Return the [x, y] coordinate for the center point of the cell that contains the specified text.  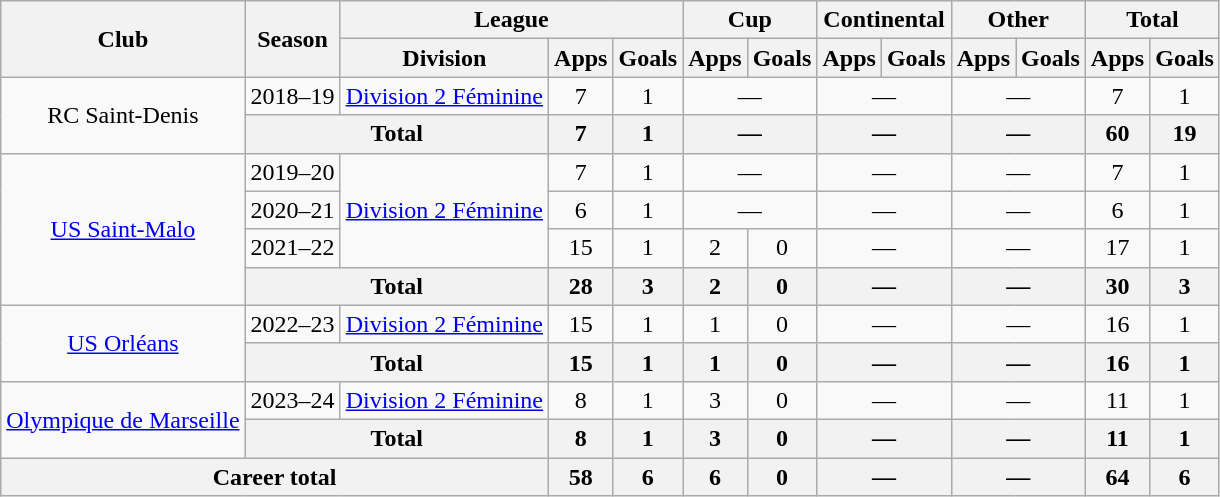
2021–22 [292, 248]
30 [1117, 286]
Other [1018, 20]
2019–20 [292, 172]
Continental [884, 20]
2023–24 [292, 400]
Season [292, 39]
US Saint-Malo [123, 229]
17 [1117, 248]
58 [581, 477]
60 [1117, 134]
US Orléans [123, 343]
Division [444, 58]
Olympique de Marseille [123, 419]
Career total [275, 477]
RC Saint-Denis [123, 115]
28 [581, 286]
64 [1117, 477]
Cup [750, 20]
19 [1185, 134]
2022–23 [292, 324]
2018–19 [292, 96]
2020–21 [292, 210]
Club [123, 39]
League [512, 20]
